Return [X, Y] of the center of cell containing provided text 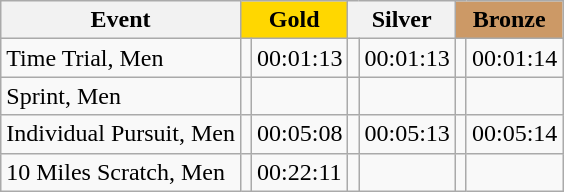
00:05:14 [514, 134]
00:01:14 [514, 58]
Bronze [508, 20]
Individual Pursuit, Men [121, 134]
Sprint, Men [121, 96]
10 Miles Scratch, Men [121, 172]
Time Trial, Men [121, 58]
00:05:13 [407, 134]
00:22:11 [300, 172]
Silver [402, 20]
Event [121, 20]
00:05:08 [300, 134]
Gold [294, 20]
